Pinpoint the cell where the given text exists, returning its [X, Y] midpoint coordinate. 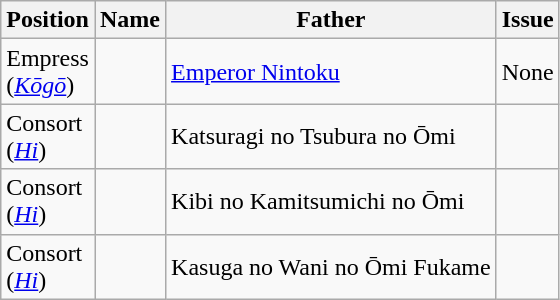
Name [130, 20]
Kasuga no Wani no Ōmi Fukame [332, 266]
Emperor Nintoku [332, 72]
Kibi no Kamitsumichi no Ōmi [332, 202]
None [528, 72]
Issue [528, 20]
Katsuragi no Tsubura no Ōmi [332, 136]
Position [48, 20]
Empress(Kōgō) [48, 72]
Father [332, 20]
